Output the [X, Y] coordinate of the center of the cell containing the given text.  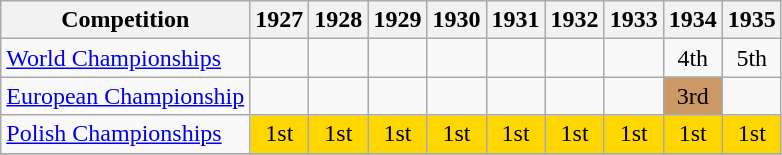
European Championship [126, 96]
1929 [398, 20]
1934 [692, 20]
1927 [280, 20]
1928 [338, 20]
1930 [456, 20]
1932 [574, 20]
5th [752, 58]
Competition [126, 20]
3rd [692, 96]
1931 [516, 20]
1933 [634, 20]
World Championships [126, 58]
1935 [752, 20]
4th [692, 58]
Polish Championships [126, 134]
